For the text-containing cell, return its midpoint in [X, Y] coordinate format. 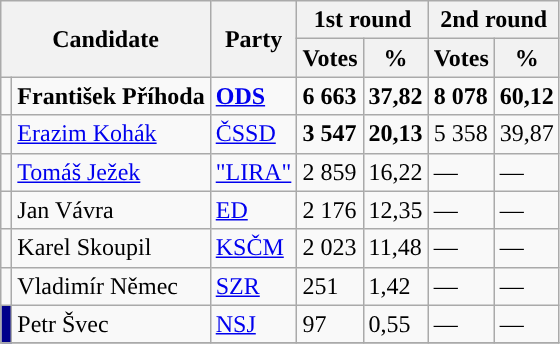
2 023 [330, 248]
NSJ [254, 324]
2 859 [330, 172]
SZR [254, 286]
60,12 [526, 96]
Party [254, 39]
ODS [254, 96]
KSČM [254, 248]
ED [254, 210]
5 358 [461, 134]
6 663 [330, 96]
12,35 [396, 210]
Erazim Kohák [111, 134]
2nd round [494, 20]
Karel Skoupil [111, 248]
97 [330, 324]
20,13 [396, 134]
Vladimír Němec [111, 286]
39,87 [526, 134]
Jan Vávra [111, 210]
3 547 [330, 134]
16,22 [396, 172]
8 078 [461, 96]
1,42 [396, 286]
0,55 [396, 324]
251 [330, 286]
Petr Švec [111, 324]
"LIRA" [254, 172]
František Příhoda [111, 96]
37,82 [396, 96]
2 176 [330, 210]
ČSSD [254, 134]
11,48 [396, 248]
1st round [362, 20]
Tomáš Ježek [111, 172]
Candidate [106, 39]
